Return [x, y] of the center of cell containing provided text 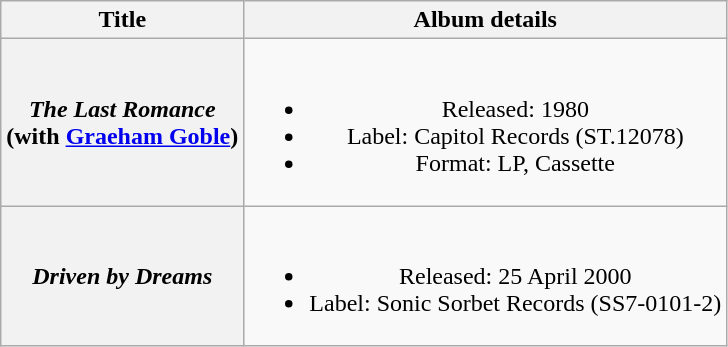
Driven by Dreams [122, 276]
Album details [486, 20]
Released: 25 April 2000Label: Sonic Sorbet Records (SS7-0101-2) [486, 276]
The Last Romance (with Graeham Goble) [122, 122]
Released: 1980Label: Capitol Records (ST.12078)Format: LP, Cassette [486, 122]
Title [122, 20]
